Pinpoint the cell where the given text exists, returning its (x, y) midpoint coordinate. 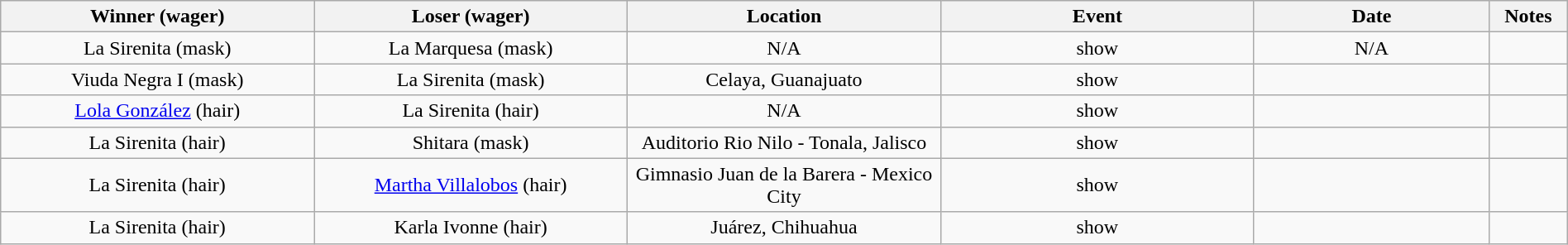
Celaya, Guanajuato (784, 79)
Shitara (mask) (471, 142)
La Marquesa (mask) (471, 48)
Auditorio Rio Nilo - Tonala, Jalisco (784, 142)
Gimnasio Juan de la Barera - Mexico City (784, 185)
Juárez, Chihuahua (784, 228)
Karla Ivonne (hair) (471, 228)
Notes (1528, 17)
Date (1371, 17)
Loser (wager) (471, 17)
Winner (wager) (157, 17)
Martha Villalobos (hair) (471, 185)
Lola González (hair) (157, 111)
Event (1097, 17)
Viuda Negra I (mask) (157, 79)
Location (784, 17)
